Determine the [X, Y] coordinate at the center of the cell enclosing the given text.  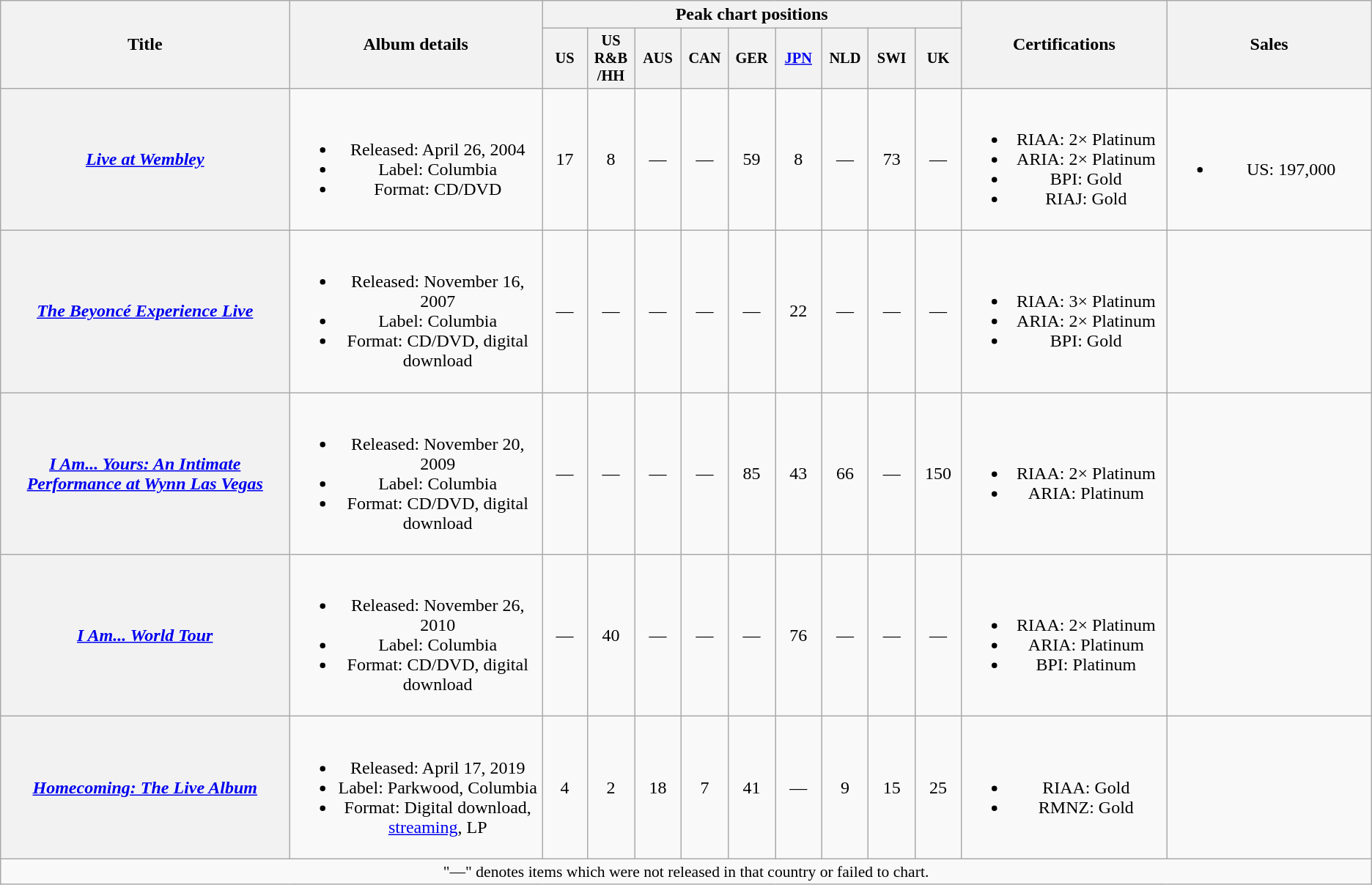
7 [704, 788]
76 [799, 636]
RIAA: 3× PlatinumARIA: 2× PlatinumBPI: Gold [1064, 312]
Live at Wembley [145, 159]
RIAA: 2× PlatinumARIA: PlatinumBPI: Platinum [1064, 636]
66 [845, 473]
Released: April 26, 2004Label: ColumbiaFormat: CD/DVD [416, 159]
US: 197,000 [1269, 159]
I Am... World Tour [145, 636]
59 [752, 159]
15 [892, 788]
RIAA: GoldRMNZ: Gold [1064, 788]
Title [145, 45]
RIAA: 2× PlatinumARIA: 2× PlatinumBPI: GoldRIAJ: Gold [1064, 159]
GER [752, 59]
22 [799, 312]
"—" denotes items which were not released in that country or failed to chart. [686, 872]
41 [752, 788]
Sales [1269, 45]
40 [611, 636]
Certifications [1064, 45]
The Beyoncé Experience Live [145, 312]
US [565, 59]
UK [938, 59]
85 [752, 473]
18 [658, 788]
Homecoming: The Live Album [145, 788]
I Am... Yours: An IntimatePerformance at Wynn Las Vegas [145, 473]
43 [799, 473]
RIAA: 2× PlatinumARIA: Platinum [1064, 473]
Released: November 26, 2010Label: ColumbiaFormat: CD/DVD, digital download [416, 636]
Released: November 20, 2009Label: ColumbiaFormat: CD/DVD, digital download [416, 473]
AUS [658, 59]
JPN [799, 59]
USR&B/HH [611, 59]
SWI [892, 59]
25 [938, 788]
Released: November 16, 2007Label: ColumbiaFormat: CD/DVD, digital download [416, 312]
17 [565, 159]
CAN [704, 59]
2 [611, 788]
150 [938, 473]
Released: April 17, 2019Label: Parkwood, ColumbiaFormat: Digital download, streaming, LP [416, 788]
Peak chart positions [752, 15]
73 [892, 159]
9 [845, 788]
4 [565, 788]
Album details [416, 45]
NLD [845, 59]
